Capture the cell that displays the provided text and extract its [x, y] central coordinate. 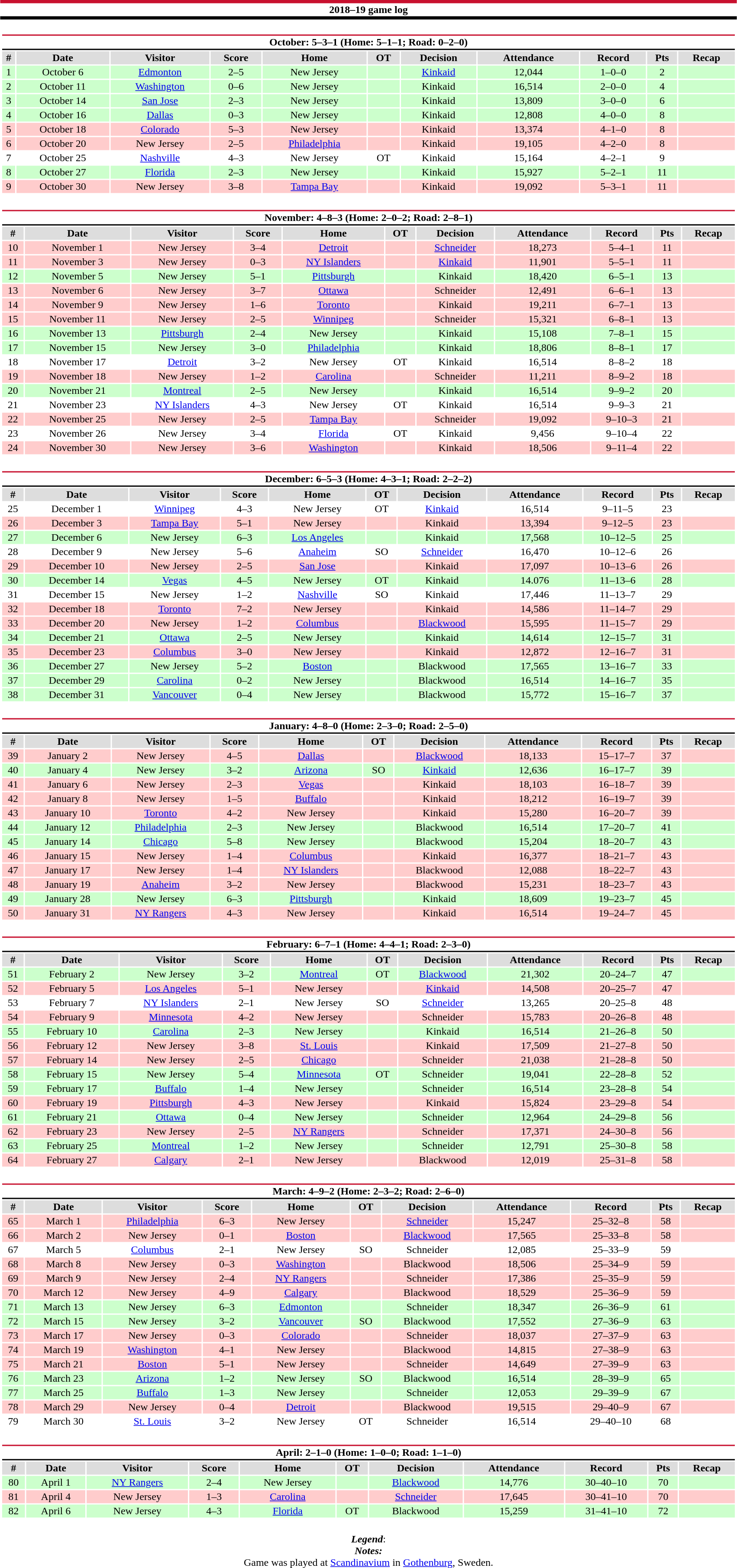
October 20 [63, 143]
November 9 [77, 305]
18,273 [543, 247]
December 20 [76, 623]
14.076 [535, 580]
5 [9, 130]
15–16–7 [617, 695]
March 13 [63, 1307]
27–36–9 [611, 1321]
January 14 [68, 842]
December 31 [76, 695]
October 14 [63, 101]
January 6 [68, 785]
18–20–7 [617, 842]
March 29 [63, 1407]
15,595 [535, 623]
27–38–9 [611, 1350]
20–25–8 [618, 1003]
12,872 [535, 652]
38 [13, 695]
18–21–7 [617, 856]
November 1 [77, 247]
4–2–1 [613, 158]
January 8 [68, 799]
15,247 [521, 1221]
4–2–0 [613, 143]
25–35–9 [611, 1279]
January 4 [68, 770]
12,791 [535, 1146]
12,044 [528, 72]
81 [13, 1497]
9–12–5 [617, 523]
16 [13, 333]
10–13–6 [617, 566]
March 9 [63, 1279]
October 18 [63, 130]
25–33–8 [611, 1235]
February 12 [72, 1045]
December 14 [76, 580]
9–9–2 [622, 390]
8–9–2 [622, 377]
19,041 [535, 1074]
55 [13, 1032]
25–34–9 [611, 1264]
69 [13, 1279]
December 3 [76, 523]
18,806 [543, 348]
4–0–0 [613, 115]
78 [13, 1407]
January 2 [68, 756]
12–15–7 [617, 637]
March 12 [63, 1292]
6–6–1 [622, 291]
March 2 [63, 1235]
18,347 [521, 1307]
0–1 [227, 1235]
11–13–7 [617, 595]
10–12–5 [617, 538]
12,491 [543, 291]
14,649 [521, 1364]
9–11–4 [622, 448]
5–2–1 [613, 172]
February 17 [72, 1089]
8–8–1 [622, 348]
5–6 [244, 552]
November 6 [77, 291]
December 1 [76, 509]
25–30–8 [618, 1146]
32 [13, 609]
3–0–0 [613, 101]
17,645 [514, 1497]
15,204 [533, 842]
10 [13, 247]
October 30 [63, 187]
December 10 [76, 566]
13–16–7 [617, 666]
21–28–8 [618, 1060]
12,808 [528, 115]
December 29 [76, 681]
15,164 [528, 158]
53 [13, 1003]
February: 6–7–1 (Home: 4–4–1; Road: 2–3–0) [368, 945]
19–24–7 [617, 913]
16,470 [535, 552]
October: 5–3–1 (Home: 5–1–1; Road: 0–2–0) [368, 42]
3 [9, 101]
17–20–7 [617, 827]
March 17 [63, 1336]
17,552 [521, 1321]
57 [13, 1060]
February 5 [72, 988]
March 5 [63, 1250]
February 14 [72, 1060]
February 19 [72, 1103]
January 17 [68, 870]
5–3–1 [613, 187]
December 6 [76, 538]
15,772 [535, 695]
11–15–7 [617, 623]
30 [13, 580]
9,456 [543, 434]
November 17 [77, 362]
7–2 [244, 609]
20–26–8 [618, 1017]
12–16–7 [617, 652]
21–26–8 [618, 1032]
44 [13, 827]
February 2 [72, 974]
6–7–1 [622, 305]
19,211 [543, 305]
20–25–7 [618, 988]
5–4–1 [622, 247]
29–40–10 [611, 1422]
31–41–10 [606, 1511]
9–10–3 [622, 419]
5–3 [236, 130]
November 25 [77, 419]
30–40–10 [606, 1482]
March 25 [63, 1393]
19,105 [528, 143]
1–6 [258, 305]
25–36–9 [611, 1292]
February 21 [72, 1117]
November 30 [77, 448]
November 5 [77, 276]
February 25 [72, 1146]
24–29–8 [618, 1117]
18–23–7 [617, 884]
14–16–7 [617, 681]
January 15 [68, 856]
26–36–9 [611, 1307]
13,374 [528, 130]
13,809 [528, 101]
16–20–7 [617, 813]
23–28–8 [618, 1089]
December 21 [76, 637]
March 15 [63, 1321]
15–17–7 [617, 756]
12,964 [535, 1117]
14,815 [521, 1350]
17,371 [535, 1131]
November: 4–8–3 (Home: 2–0–2; Road: 2–8–1) [368, 218]
12 [13, 276]
11–14–7 [617, 609]
October 6 [63, 72]
15,280 [533, 813]
64 [13, 1160]
5–8 [235, 842]
36 [13, 666]
8–8–2 [622, 362]
18,133 [533, 756]
27–37–9 [611, 1336]
73 [13, 1336]
76 [13, 1378]
18,212 [533, 799]
18,103 [533, 785]
14,776 [514, 1482]
29–39–9 [611, 1393]
4–9 [227, 1292]
1–0–0 [613, 72]
28–39–9 [611, 1378]
February 7 [72, 1003]
6–8–1 [622, 319]
January 19 [68, 884]
15,231 [533, 884]
22–28–8 [618, 1074]
21–27–8 [618, 1045]
3–6 [258, 448]
25–33–9 [611, 1250]
November 13 [77, 333]
13,265 [535, 1003]
19,515 [521, 1407]
November 3 [77, 262]
46 [13, 856]
18,609 [533, 899]
December 27 [76, 666]
0–6 [236, 86]
11,901 [543, 262]
62 [13, 1131]
November 18 [77, 377]
12,085 [521, 1250]
18,529 [521, 1292]
March 21 [63, 1364]
October 16 [63, 115]
16–17–7 [617, 770]
2–0–0 [613, 86]
9–10–4 [622, 434]
11–13–6 [617, 580]
66 [13, 1235]
October 25 [63, 158]
79 [13, 1422]
24–30–8 [618, 1131]
19–23–7 [617, 899]
January 31 [68, 913]
14,586 [535, 609]
74 [13, 1350]
2018–19 game log [368, 10]
January 28 [68, 899]
March 8 [63, 1264]
March 1 [63, 1221]
77 [13, 1393]
February 9 [72, 1017]
17,446 [535, 595]
29–40–9 [611, 1407]
1 [9, 72]
7–8–1 [622, 333]
15,824 [535, 1103]
November 21 [77, 390]
February 23 [72, 1131]
15,927 [528, 172]
14,508 [535, 988]
4–1–0 [613, 130]
21,302 [535, 974]
6–5–1 [622, 276]
5–5–1 [622, 262]
34 [13, 637]
25–32–8 [611, 1221]
17,386 [521, 1279]
21,038 [535, 1060]
April 6 [56, 1511]
4–1 [227, 1350]
December 15 [76, 595]
March 19 [63, 1350]
November 26 [77, 434]
16–18–7 [617, 785]
16–19–7 [617, 799]
23–29–8 [618, 1103]
75 [13, 1364]
14 [13, 305]
March 30 [63, 1422]
18,037 [521, 1336]
27 [13, 538]
17,568 [535, 538]
17,097 [535, 566]
April 4 [56, 1497]
January 10 [68, 813]
0–2 [244, 681]
42 [13, 799]
5–4 [247, 1074]
10–12–6 [617, 552]
January: 4–8–0 (Home: 2–3–0; Road: 2–5–0) [368, 726]
15,108 [543, 333]
15,783 [535, 1017]
January 12 [68, 827]
18–22–7 [617, 870]
27–39–9 [611, 1364]
49 [13, 899]
March: 4–9–2 (Home: 2–3–2; Road: 2–6–0) [368, 1191]
12,019 [535, 1160]
November 11 [77, 319]
18,420 [543, 276]
April: 2–1–0 (Home: 1–0–0; Road: 1–1–0) [368, 1452]
December: 6–5–3 (Home: 4–3–1; Road: 2–2–2) [368, 479]
October 27 [63, 172]
February 15 [72, 1074]
24 [13, 448]
19 [13, 377]
60 [13, 1103]
December 9 [76, 552]
14,614 [535, 637]
80 [13, 1482]
71 [13, 1307]
30–41–10 [606, 1497]
13,394 [535, 523]
November 15 [77, 348]
40 [13, 770]
March 23 [63, 1378]
9–9–3 [622, 405]
November 23 [77, 405]
15,321 [543, 319]
82 [13, 1511]
April 1 [56, 1482]
5–2 [244, 666]
12,053 [521, 1393]
3–7 [258, 291]
25–31–8 [618, 1160]
October 11 [63, 86]
February 10 [72, 1032]
7 [9, 158]
December 18 [76, 609]
51 [13, 974]
20–24–7 [618, 974]
12,088 [533, 870]
1–5 [235, 799]
17,509 [535, 1045]
December 23 [76, 652]
16,377 [533, 856]
12,636 [533, 770]
9–11–5 [617, 509]
15,259 [514, 1511]
February 27 [72, 1160]
11,211 [543, 377]
